Scan for the cell matching the given text and deliver its (X, Y) coordinate at center. 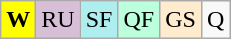
GS (181, 20)
RU (58, 20)
W (18, 20)
QF (139, 20)
Q (215, 20)
SF (99, 20)
